From the cell containing the given text, extract its center point as (x, y) coordinate. 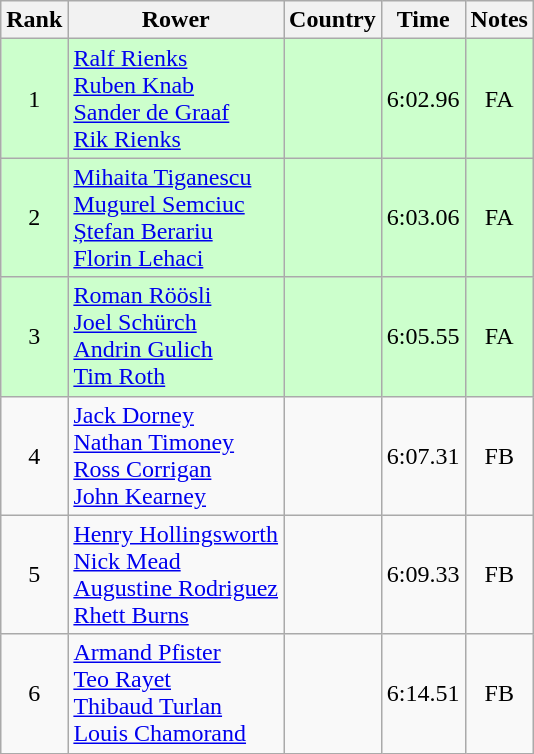
2 (34, 218)
6 (34, 694)
Rower (176, 20)
Rank (34, 20)
Armand PfisterTeo RayetThibaud TurlanLouis Chamorand (176, 694)
Mihaita TiganescuMugurel SemciucȘtefan BerariuFlorin Lehaci (176, 218)
Country (333, 20)
3 (34, 336)
6:05.55 (423, 336)
6:03.06 (423, 218)
5 (34, 574)
Time (423, 20)
Notes (499, 20)
6:14.51 (423, 694)
6:02.96 (423, 98)
Jack DorneyNathan TimoneyRoss CorriganJohn Kearney (176, 456)
Roman RöösliJoel SchürchAndrin GulichTim Roth (176, 336)
Ralf RienksRuben KnabSander de GraafRik Rienks (176, 98)
6:09.33 (423, 574)
6:07.31 (423, 456)
Henry HollingsworthNick MeadAugustine RodriguezRhett Burns (176, 574)
1 (34, 98)
4 (34, 456)
